Extract the (x, y) coordinate from the center of the cell holding the provided text.  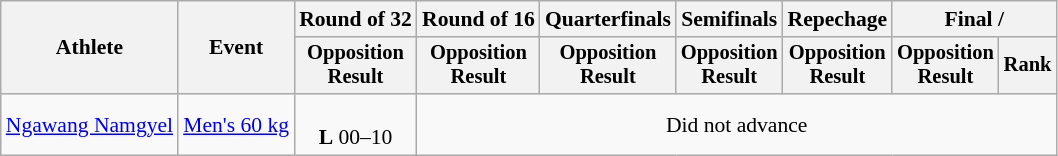
Repechage (837, 19)
Men's 60 kg (236, 124)
L 00–10 (356, 124)
Athlete (90, 48)
Rank (1028, 66)
Final / (974, 19)
Quarterfinals (608, 19)
Round of 16 (478, 19)
Event (236, 48)
Ngawang Namgyel (90, 124)
Round of 32 (356, 19)
Did not advance (736, 124)
Semifinals (730, 19)
